Scan for the cell matching the given text and deliver its (x, y) coordinate at center. 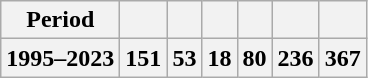
236 (296, 58)
53 (184, 58)
367 (342, 58)
1995–2023 (60, 58)
80 (254, 58)
151 (144, 58)
Period (60, 20)
18 (220, 58)
